Find where the given text appears and provide that cell's center as (X, Y) coordinate. 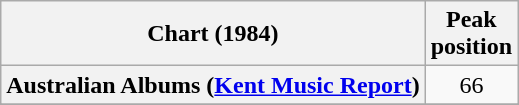
Australian Albums (Kent Music Report) (213, 85)
Chart (1984) (213, 34)
Peakposition (471, 34)
66 (471, 85)
